Find where the given text appears and provide that cell's center as [X, Y] coordinate. 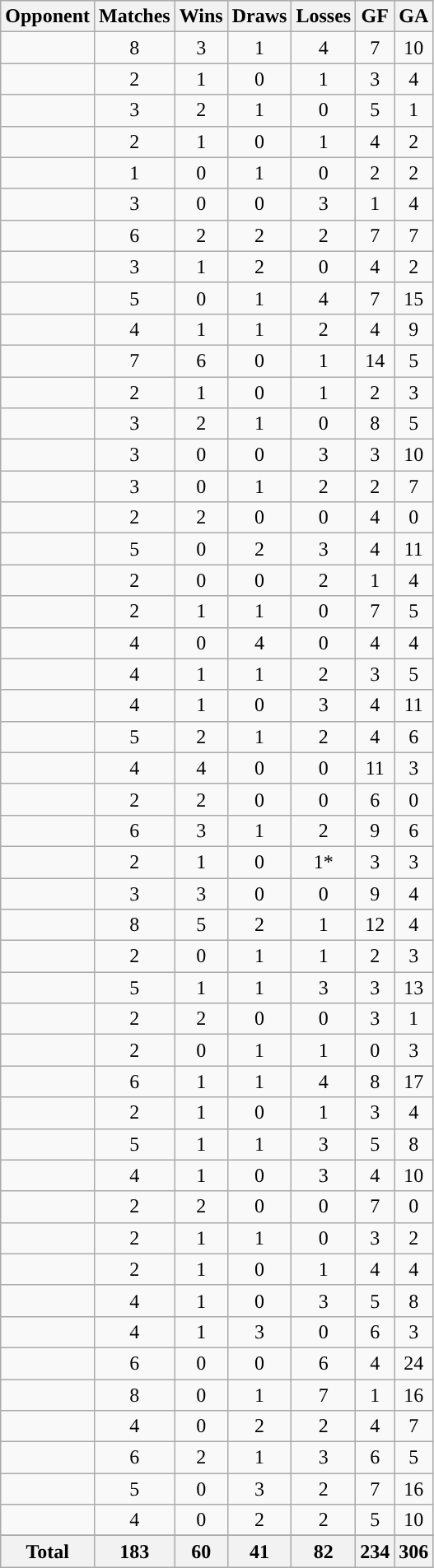
Total [48, 1552]
24 [413, 1363]
183 [135, 1552]
GF [376, 16]
Opponent [48, 16]
Draws [259, 16]
12 [376, 925]
14 [376, 361]
Losses [324, 16]
17 [413, 1082]
41 [259, 1552]
15 [413, 298]
60 [201, 1552]
13 [413, 988]
1* [324, 862]
82 [324, 1552]
Matches [135, 16]
234 [376, 1552]
GA [413, 16]
Wins [201, 16]
306 [413, 1552]
